Find where the given text appears and provide that cell's center as [X, Y] coordinate. 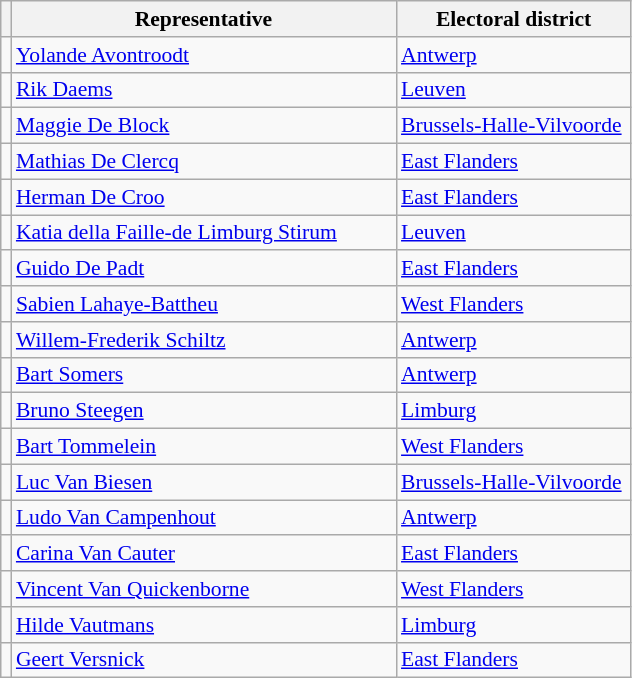
Katia della Faille-de Limburg Stirum [204, 233]
Guido De Padt [204, 269]
Bart Somers [204, 375]
Ludo Van Campenhout [204, 518]
Rik Daems [204, 90]
Representative [204, 19]
Sabien Lahaye-Battheu [204, 304]
Geert Versnick [204, 660]
Bart Tommelein [204, 447]
Mathias De Clercq [204, 162]
Willem-Frederik Schiltz [204, 340]
Herman De Croo [204, 197]
Luc Van Biesen [204, 482]
Carina Van Cauter [204, 554]
Vincent Van Quickenborne [204, 589]
Yolande Avontroodt [204, 55]
Electoral district [514, 19]
Hilde Vautmans [204, 625]
Maggie De Block [204, 126]
Bruno Steegen [204, 411]
